Detect which cell encompasses the target text, then output its (x, y) center coordinate. 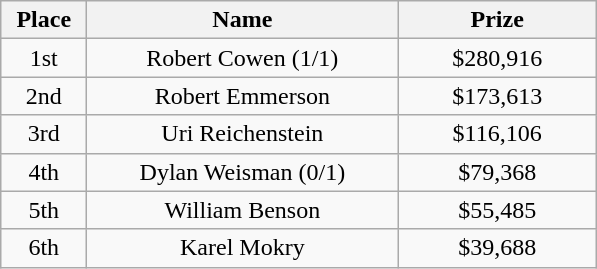
$173,613 (498, 96)
$55,485 (498, 210)
Robert Emmerson (242, 96)
Prize (498, 20)
Karel Mokry (242, 248)
Uri Reichenstein (242, 134)
$280,916 (498, 58)
Dylan Weisman (0/1) (242, 172)
Name (242, 20)
William Benson (242, 210)
6th (44, 248)
5th (44, 210)
2nd (44, 96)
3rd (44, 134)
$39,688 (498, 248)
$116,106 (498, 134)
$79,368 (498, 172)
Place (44, 20)
4th (44, 172)
Robert Cowen (1/1) (242, 58)
1st (44, 58)
